Identify which cell holds the provided text, then report its [x, y] central coordinate. 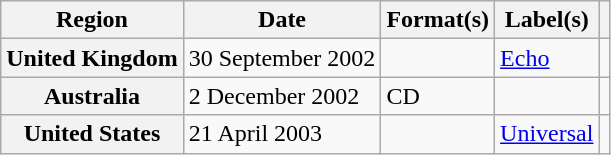
2 December 2002 [282, 96]
Echo [547, 58]
Date [282, 20]
Format(s) [438, 20]
United Kingdom [92, 58]
Region [92, 20]
30 September 2002 [282, 58]
Universal [547, 134]
21 April 2003 [282, 134]
Label(s) [547, 20]
Australia [92, 96]
United States [92, 134]
CD [438, 96]
